Return the [x, y] coordinate for the center point of the cell that contains the specified text.  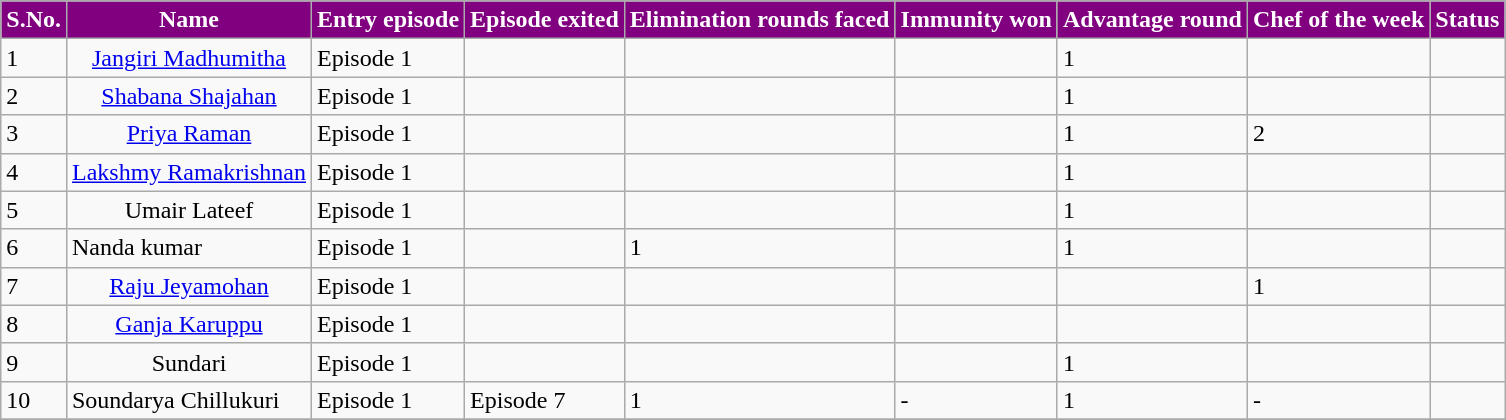
10 [34, 400]
Entry episode [388, 20]
Nanda kumar [188, 248]
9 [34, 362]
Ganja Karuppu [188, 324]
Jangiri Madhumitha [188, 58]
Episode exited [545, 20]
Chef of the week [1338, 20]
Immunity won [976, 20]
Soundarya Chillukuri [188, 400]
Umair Lateef [188, 210]
5 [34, 210]
S.No. [34, 20]
Episode 7 [545, 400]
8 [34, 324]
Name [188, 20]
3 [34, 134]
Raju Jeyamohan [188, 286]
Shabana Shajahan [188, 96]
Elimination rounds faced [760, 20]
4 [34, 172]
Priya Raman [188, 134]
7 [34, 286]
Lakshmy Ramakrishnan [188, 172]
Status [1468, 20]
Advantage round [1152, 20]
Sundari [188, 362]
6 [34, 248]
